Find where the given text appears and provide that cell's center as [X, Y] coordinate. 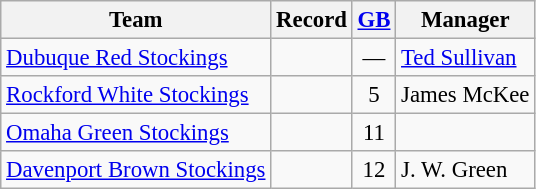
J. W. Green [466, 170]
Record [312, 20]
Dubuque Red Stockings [136, 58]
James McKee [466, 95]
Ted Sullivan [466, 58]
Omaha Green Stockings [136, 133]
GB [374, 20]
Rockford White Stockings [136, 95]
— [374, 58]
5 [374, 95]
12 [374, 170]
Manager [466, 20]
Team [136, 20]
11 [374, 133]
Davenport Brown Stockings [136, 170]
